For the text-containing cell, return its midpoint in (x, y) coordinate format. 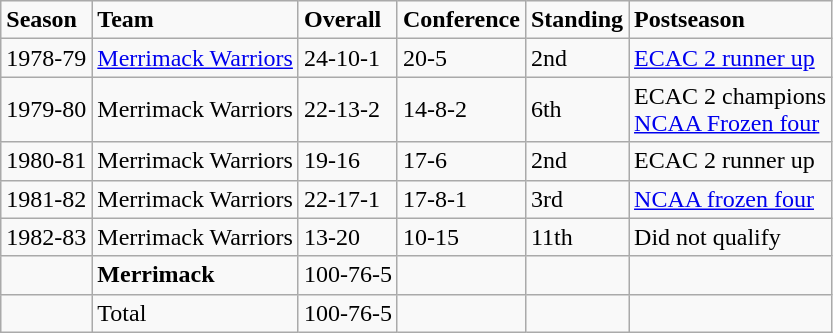
20-5 (461, 58)
22-17-1 (348, 199)
24-10-1 (348, 58)
NCAA frozen four (730, 199)
10-15 (461, 237)
1979-80 (46, 110)
14-8-2 (461, 110)
Team (196, 20)
1982-83 (46, 237)
Merrimack (196, 275)
17-6 (461, 161)
17-8-1 (461, 199)
22-13-2 (348, 110)
Did not qualify (730, 237)
1978-79 (46, 58)
3rd (576, 199)
Conference (461, 20)
Overall (348, 20)
Season (46, 20)
11th (576, 237)
Standing (576, 20)
1980-81 (46, 161)
Postseason (730, 20)
ECAC 2 championsNCAA Frozen four (730, 110)
13-20 (348, 237)
6th (576, 110)
19-16 (348, 161)
Total (196, 313)
1981-82 (46, 199)
